For the text-containing cell, return its midpoint in (X, Y) coordinate format. 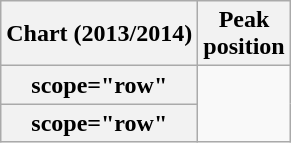
Chart (2013/2014) (100, 34)
Peakposition (244, 34)
